Identify which cell holds the provided text, then report its [X, Y] central coordinate. 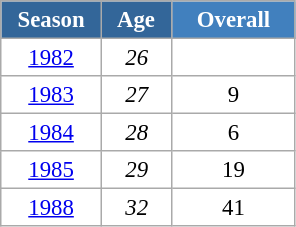
19 [234, 170]
26 [136, 58]
6 [234, 133]
28 [136, 133]
1985 [52, 170]
9 [234, 95]
Overall [234, 20]
41 [234, 208]
1984 [52, 133]
1982 [52, 58]
27 [136, 95]
Season [52, 20]
1983 [52, 95]
29 [136, 170]
1988 [52, 208]
Age [136, 20]
32 [136, 208]
